Return (x, y) of the center of cell containing provided text 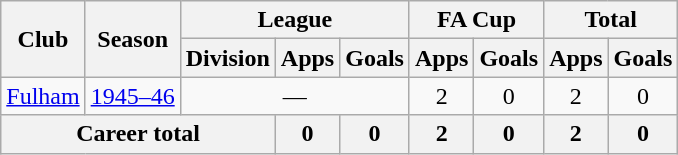
League (294, 20)
Career total (138, 134)
Fulham (43, 96)
FA Cup (476, 20)
Division (228, 58)
1945–46 (132, 96)
Club (43, 39)
Season (132, 39)
― (294, 96)
Total (611, 20)
